Scan for the cell matching the given text and deliver its [x, y] coordinate at center. 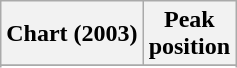
Chart (2003) [72, 34]
Peakposition [189, 34]
